Detect which cell encompasses the target text, then output its (x, y) center coordinate. 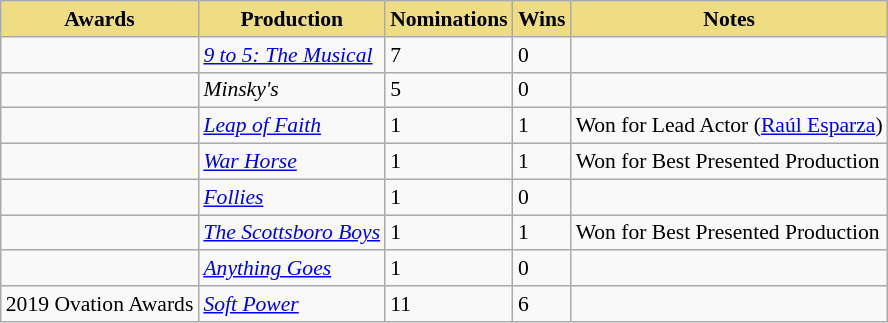
7 (449, 55)
Anything Goes (292, 269)
Follies (292, 197)
5 (449, 90)
Soft Power (292, 304)
Production (292, 19)
6 (542, 304)
Nominations (449, 19)
11 (449, 304)
Wins (542, 19)
2019 Ovation Awards (100, 304)
Leap of Faith (292, 126)
Minsky's (292, 90)
War Horse (292, 162)
Awards (100, 19)
Won for Lead Actor (Raúl Esparza) (730, 126)
Notes (730, 19)
9 to 5: The Musical (292, 55)
The Scottsboro Boys (292, 233)
